Detect which cell encompasses the target text, then output its [X, Y] center coordinate. 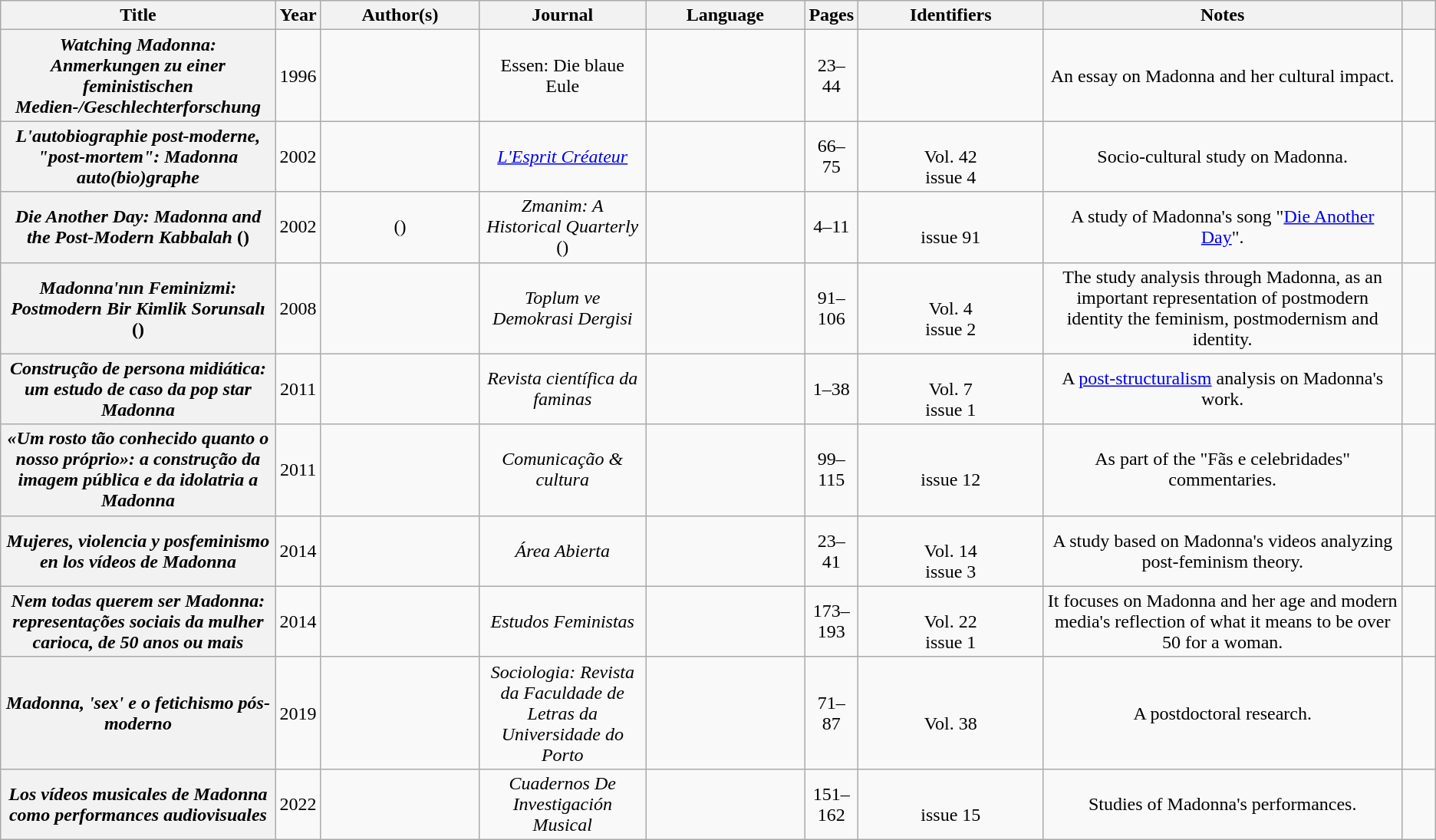
2019 [298, 713]
The study analysis through Madonna, as an important representation of postmodern identity the feminism, postmodernism and identity. [1223, 308]
A postdoctoral research. [1223, 713]
Comunicação & cultura [563, 469]
Vol. 38 [951, 713]
Title [138, 15]
Vol. 42issue 4 [951, 156]
Vol. 22issue 1 [951, 621]
Studies of Madonna's performances. [1223, 804]
issue 91 [951, 227]
issue 15 [951, 804]
Área Abierta [563, 551]
2022 [298, 804]
2008 [298, 308]
L'Esprit Créateur [563, 156]
Zmanim: A Historical Quarterly () [563, 227]
A post-structuralism analysis on Madonna's work. [1223, 389]
91–106 [832, 308]
Mujeres, violencia y posfeminismo en los vídeos de Madonna [138, 551]
23–44 [832, 75]
Socio-cultural study on Madonna. [1223, 156]
An essay on Madonna and her cultural impact. [1223, 75]
Journal [563, 15]
Toplum ve Demokrasi Dergisi [563, 308]
Sociologia: Revista da Faculdade de Letras da Universidade do Porto [563, 713]
Vol. 7issue 1 [951, 389]
Identifiers [951, 15]
23–41 [832, 551]
Revista científica da faminas [563, 389]
Madonna'nın Feminizmi: Postmodern Bir Kimlik Sorunsalı () [138, 308]
It focuses on Madonna and her age and modern media's reflection of what it means to be over 50 for a woman. [1223, 621]
Estudos Feministas [563, 621]
Pages [832, 15]
Die Another Day: Madonna and the Post-Modern Kabbalah () [138, 227]
Construção de persona midiática: um estudo de caso da pop star Madonna [138, 389]
173–193 [832, 621]
66–75 [832, 156]
issue 12 [951, 469]
4–11 [832, 227]
() [400, 227]
151–162 [832, 804]
«Um rosto tão conhecido quanto o nosso próprio»: a construção da imagem pública e da idolatria a Madonna [138, 469]
Vol. 14issue 3 [951, 551]
A study based on Madonna's videos analyzing post-feminism theory. [1223, 551]
1996 [298, 75]
Vol. 4issue 2 [951, 308]
Madonna, 'sex' e o fetichismo pós-moderno [138, 713]
Year [298, 15]
71–87 [832, 713]
Notes [1223, 15]
99–115 [832, 469]
Essen: Die blaue Eule [563, 75]
Author(s) [400, 15]
Cuadernos De Investigación Musical [563, 804]
Nem todas querem ser Madonna: representações sociais da mulher carioca, de 50 anos ou mais [138, 621]
1–38 [832, 389]
Los vídeos musicales de Madonna como performances audiovisuales [138, 804]
L'autobiographie post-moderne, "post-mortem": Madonna auto(bio)graphe [138, 156]
A study of Madonna's song "Die Another Day". [1223, 227]
Language [726, 15]
As part of the "Fãs e celebridades" commentaries. [1223, 469]
Watching Madonna: Anmerkungen zu einer feministischen Medien-/Geschlechterforschung [138, 75]
